Determine the (X, Y) coordinate at the center of the cell enclosing the given text.  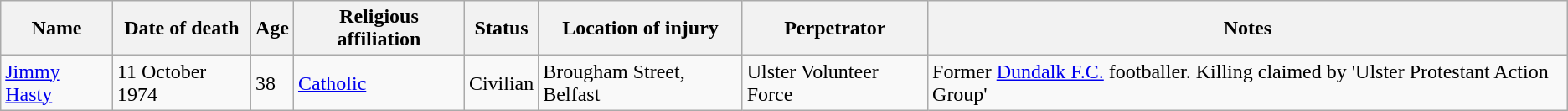
Perpetrator (834, 29)
11 October 1974 (181, 82)
Jimmy Hasty (57, 82)
Age (271, 29)
Brougham Street, Belfast (640, 82)
Civilian (501, 82)
Name (57, 29)
Location of injury (640, 29)
Ulster Volunteer Force (834, 82)
Date of death (181, 29)
Notes (1248, 29)
38 (271, 82)
Former Dundalk F.C. footballer. Killing claimed by 'Ulster Protestant Action Group' (1248, 82)
Religious affiliation (379, 29)
Status (501, 29)
Catholic (379, 82)
